Return (X, Y) of the center of cell containing provided text 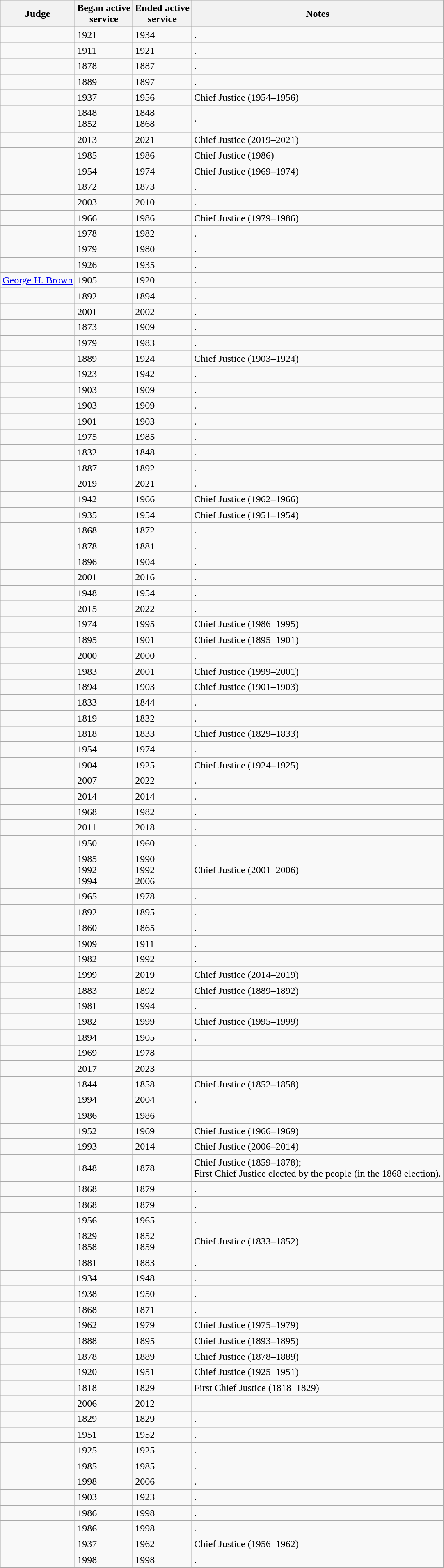
Chief Justice (1852–1858) (318, 1084)
Chief Justice (2006–2014) (318, 1147)
198519921994 (104, 870)
Chief Justice (1951–1954) (318, 515)
2011 (104, 828)
Chief Justice (1979–1986) (318, 218)
Notes (318, 14)
Chief Justice (1924–1925) (318, 765)
Chief Justice (1966–1969) (318, 1131)
Chief Justice (1895–1901) (318, 640)
Judge (38, 14)
2012 (162, 1403)
Chief Justice (1878–1889) (318, 1356)
2013 (104, 140)
1968 (104, 812)
1865 (162, 928)
Chief Justice (1829–1833) (318, 734)
1860 (104, 928)
Chief Justice (1954–1956) (318, 97)
Chief Justice (1859–1878);First Chief Justice elected by the people (in the 1868 election). (318, 1168)
Chief Justice (1999–2001) (318, 671)
2002 (162, 312)
Chief Justice (1925–1951) (318, 1372)
2017 (104, 1069)
18291858 (104, 1241)
Chief Justice (1986–1995) (318, 624)
Chief Justice (1962–1966) (318, 499)
Began activeservice (104, 14)
199019922006 (162, 870)
Chief Justice (1889–1892) (318, 990)
1924 (162, 359)
Ended activeservice (162, 14)
2007 (104, 781)
Chief Justice (1903–1924) (318, 359)
1980 (162, 249)
1858 (162, 1084)
2018 (162, 828)
18481868 (162, 118)
2016 (162, 577)
1897 (162, 82)
First Chief Justice (1818–1829) (318, 1388)
1888 (104, 1341)
2010 (162, 202)
Chief Justice (1893–1895) (318, 1341)
Chief Justice (2014–2019) (318, 975)
1992 (162, 959)
1975 (104, 437)
1995 (162, 624)
2015 (104, 609)
George H. Brown (38, 280)
Chief Justice (2001–2006) (318, 870)
Chief Justice (1969–1974) (318, 171)
18481852 (104, 118)
Chief Justice (1901–1903) (318, 687)
18521859 (162, 1241)
Chief Justice (1833–1852) (318, 1241)
2003 (104, 202)
Chief Justice (1975–1979) (318, 1325)
2004 (162, 1100)
Chief Justice (1995–1999) (318, 1022)
1926 (104, 265)
1896 (104, 562)
Chief Justice (2019–2021) (318, 140)
2023 (162, 1069)
1993 (104, 1147)
1819 (104, 718)
1938 (104, 1294)
1871 (162, 1310)
1981 (104, 1006)
1960 (162, 843)
Chief Justice (1986) (318, 155)
Chief Justice (1956–1962) (318, 1544)
